Identify which cell holds the provided text, then report its (X, Y) central coordinate. 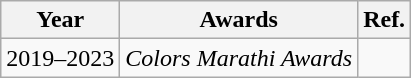
Year (60, 20)
Awards (239, 20)
Ref. (384, 20)
Colors Marathi Awards (239, 58)
2019–2023 (60, 58)
